Return the [x, y] coordinate for the center point of the cell that contains the specified text.  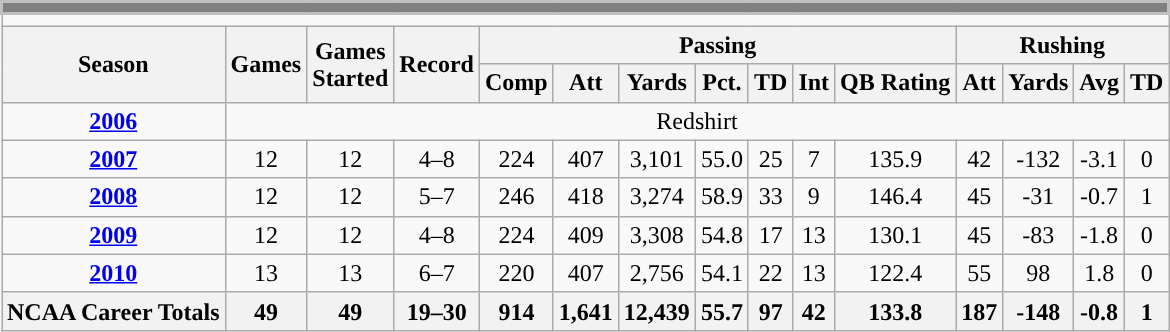
58.9 [722, 197]
187 [980, 311]
246 [517, 197]
-83 [1038, 235]
Season [114, 64]
QB Rating [896, 83]
Pct. [722, 83]
220 [517, 273]
Record [437, 64]
Rushing [1062, 45]
146.4 [896, 197]
2009 [114, 235]
-1.8 [1100, 235]
55.0 [722, 159]
-0.8 [1100, 311]
54.8 [722, 235]
12,439 [656, 311]
-132 [1038, 159]
3,274 [656, 197]
9 [814, 197]
133.8 [896, 311]
Comp [517, 83]
914 [517, 311]
Redshirt [697, 121]
7 [814, 159]
Int [814, 83]
6–7 [437, 273]
22 [770, 273]
3,308 [656, 235]
2007 [114, 159]
1.8 [1100, 273]
2,756 [656, 273]
135.9 [896, 159]
130.1 [896, 235]
Passing [718, 45]
418 [586, 197]
Games [266, 64]
17 [770, 235]
2010 [114, 273]
97 [770, 311]
2008 [114, 197]
122.4 [896, 273]
Avg [1100, 83]
GamesStarted [350, 64]
-31 [1038, 197]
-3.1 [1100, 159]
NCAA Career Totals [114, 311]
98 [1038, 273]
55.7 [722, 311]
-0.7 [1100, 197]
5–7 [437, 197]
1,641 [586, 311]
3,101 [656, 159]
25 [770, 159]
-148 [1038, 311]
55 [980, 273]
409 [586, 235]
2006 [114, 121]
54.1 [722, 273]
33 [770, 197]
19–30 [437, 311]
